Extract the (X, Y) coordinate from the center of the cell holding the provided text.  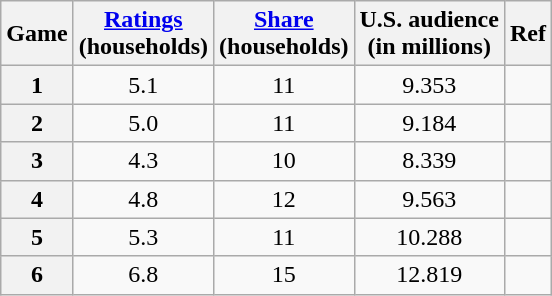
Share(households) (284, 34)
6.8 (143, 275)
10 (284, 161)
9.563 (429, 199)
1 (37, 85)
8.339 (429, 161)
Game (37, 34)
2 (37, 123)
12.819 (429, 275)
10.288 (429, 237)
5.3 (143, 237)
Ratings(households) (143, 34)
15 (284, 275)
4.3 (143, 161)
4 (37, 199)
U.S. audience(in millions) (429, 34)
Ref (528, 34)
9.353 (429, 85)
5.0 (143, 123)
5.1 (143, 85)
9.184 (429, 123)
6 (37, 275)
12 (284, 199)
5 (37, 237)
4.8 (143, 199)
3 (37, 161)
